Find where the given text appears and provide that cell's center as [x, y] coordinate. 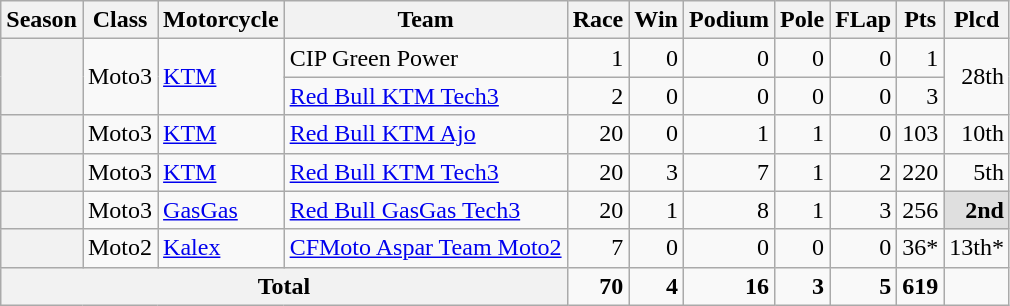
4 [656, 286]
13th* [977, 248]
70 [598, 286]
Pole [802, 20]
Season [42, 20]
Race [598, 20]
Total [284, 286]
GasGas [222, 210]
16 [728, 286]
220 [920, 172]
8 [728, 210]
5th [977, 172]
Win [656, 20]
FLap [864, 20]
2nd [977, 210]
5 [864, 286]
CIP Green Power [426, 58]
28th [977, 77]
256 [920, 210]
Red Bull GasGas Tech3 [426, 210]
36* [920, 248]
Class [120, 20]
619 [920, 286]
CFMoto Aspar Team Moto2 [426, 248]
Team [426, 20]
Moto2 [120, 248]
Kalex [222, 248]
Motorcycle [222, 20]
Plcd [977, 20]
Red Bull KTM Ajo [426, 134]
10th [977, 134]
Pts [920, 20]
103 [920, 134]
Podium [728, 20]
